Provide the [x, y] coordinate of the cell's center where the given text is located.  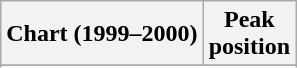
Peak position [249, 34]
Chart (1999–2000) [102, 34]
